Determine the (x, y) coordinate at the center of the cell enclosing the given text.  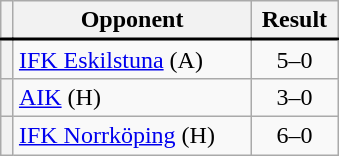
6–0 (295, 135)
IFK Norrköping (H) (132, 135)
AIK (H) (132, 97)
3–0 (295, 97)
5–0 (295, 60)
Result (295, 20)
IFK Eskilstuna (A) (132, 60)
Opponent (132, 20)
